Return the [x, y] coordinate for the center point of the cell that contains the specified text.  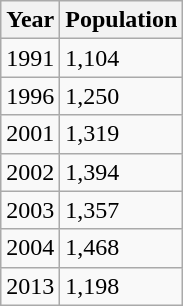
1,468 [122, 248]
2013 [30, 286]
1991 [30, 58]
2004 [30, 248]
1,104 [122, 58]
1,357 [122, 210]
1,198 [122, 286]
1,394 [122, 172]
2003 [30, 210]
2001 [30, 134]
1,250 [122, 96]
1996 [30, 96]
Year [30, 20]
Population [122, 20]
1,319 [122, 134]
2002 [30, 172]
